Extract the (x, y) coordinate from the center of the cell holding the provided text.  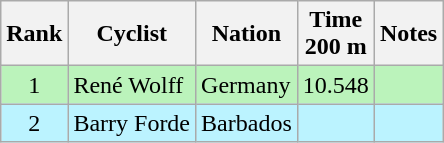
Rank (34, 34)
2 (34, 123)
Notes (408, 34)
Barry Forde (132, 123)
Germany (247, 85)
Cyclist (132, 34)
Barbados (247, 123)
10.548 (336, 85)
Nation (247, 34)
Time200 m (336, 34)
1 (34, 85)
René Wolff (132, 85)
